Return (X, Y) of the center of cell containing provided text 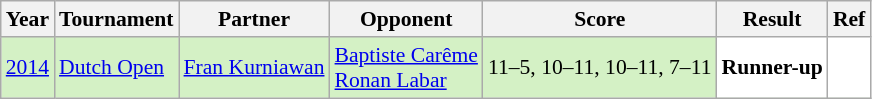
11–5, 10–11, 10–11, 7–11 (600, 68)
Dutch Open (116, 68)
Fran Kurniawan (254, 68)
Score (600, 19)
Ref (849, 19)
Partner (254, 19)
Result (772, 19)
Tournament (116, 19)
Runner-up (772, 68)
Opponent (406, 19)
2014 (28, 68)
Baptiste Carême Ronan Labar (406, 68)
Year (28, 19)
